Return (x, y) of the center of cell containing provided text 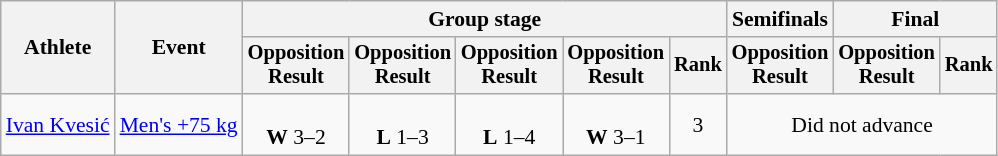
Event (179, 48)
Final (915, 19)
Men's +75 kg (179, 124)
Ivan Kvesić (58, 124)
L 1–4 (510, 124)
W 3–1 (616, 124)
Group stage (485, 19)
L 1–3 (402, 124)
3 (698, 124)
Did not advance (862, 124)
Semifinals (780, 19)
W 3–2 (296, 124)
Athlete (58, 48)
